Pinpoint the cell where the given text exists, returning its [X, Y] midpoint coordinate. 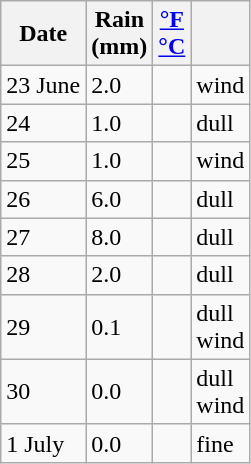
23 June [44, 85]
30 [44, 392]
28 [44, 275]
29 [44, 326]
Rain(mm) [120, 34]
27 [44, 237]
24 [44, 123]
6.0 [120, 199]
25 [44, 161]
0.1 [120, 326]
Date [44, 34]
8.0 [120, 237]
26 [44, 199]
fine [220, 443]
1 July [44, 443]
°F°C [172, 34]
